Output the (x, y) coordinate of the center of the cell containing the given text.  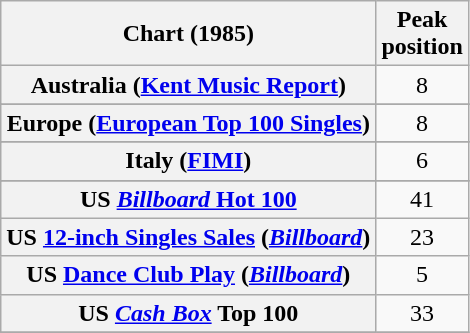
Peakposition (422, 34)
41 (422, 199)
33 (422, 313)
Europe (European Top 100 Singles) (188, 123)
US Dance Club Play (Billboard) (188, 275)
23 (422, 237)
Chart (1985) (188, 34)
Italy (FIMI) (188, 161)
5 (422, 275)
Australia (Kent Music Report) (188, 85)
US 12-inch Singles Sales (Billboard) (188, 237)
6 (422, 161)
US Billboard Hot 100 (188, 199)
US Cash Box Top 100 (188, 313)
